Detect which cell encompasses the target text, then output its [x, y] center coordinate. 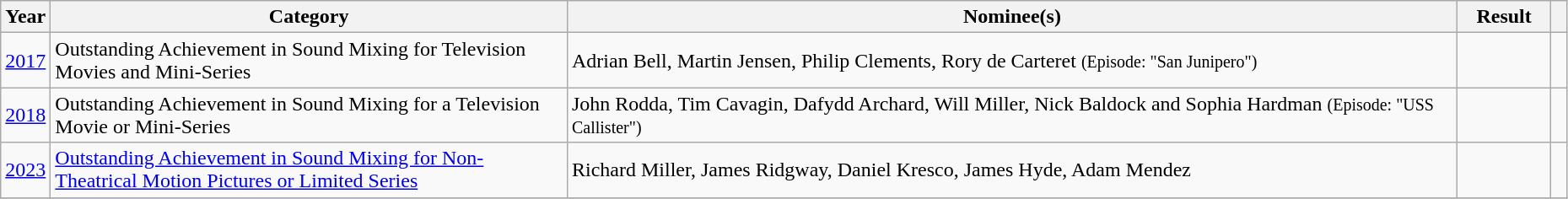
Nominee(s) [1012, 17]
Category [309, 17]
2018 [25, 115]
Outstanding Achievement in Sound Mixing for Non-Theatrical Motion Pictures or Limited Series [309, 170]
2023 [25, 170]
Outstanding Achievement in Sound Mixing for Television Movies and Mini-Series [309, 61]
John Rodda, Tim Cavagin, Dafydd Archard, Will Miller, Nick Baldock and Sophia Hardman (Episode: "USS Callister") [1012, 115]
Year [25, 17]
Result [1503, 17]
Adrian Bell, Martin Jensen, Philip Clements, Rory de Carteret (Episode: "San Junipero") [1012, 61]
Richard Miller, James Ridgway, Daniel Kresco, James Hyde, Adam Mendez [1012, 170]
2017 [25, 61]
Outstanding Achievement in Sound Mixing for a Television Movie or Mini-Series [309, 115]
